Extract the (X, Y) coordinate from the center of the cell holding the provided text.  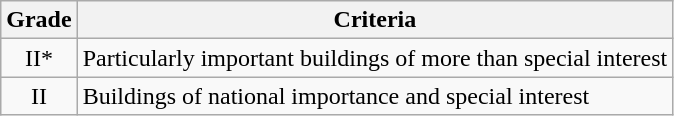
II* (39, 58)
Grade (39, 20)
II (39, 96)
Particularly important buildings of more than special interest (375, 58)
Criteria (375, 20)
Buildings of national importance and special interest (375, 96)
